Scan for the cell matching the given text and deliver its [X, Y] coordinate at center. 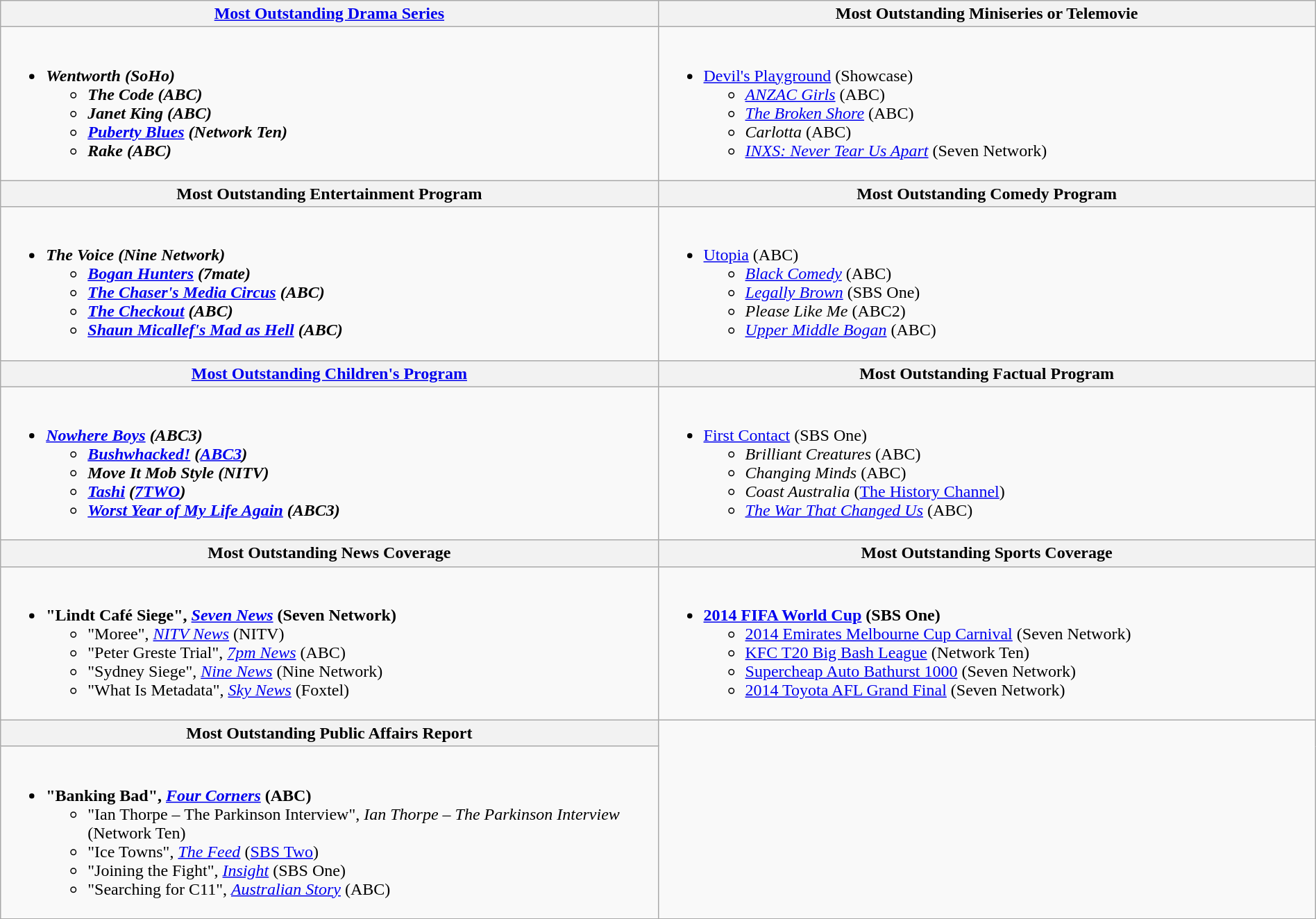
Most Outstanding Public Affairs Report [329, 733]
Most Outstanding Comedy Program [987, 194]
Most Outstanding News Coverage [329, 553]
Most Outstanding Entertainment Program [329, 194]
Most Outstanding Factual Program [987, 373]
Most Outstanding Children's Program [329, 373]
Wentworth (SoHo)The Code (ABC)Janet King (ABC)Puberty Blues (Network Ten)Rake (ABC) [329, 104]
The Voice (Nine Network)Bogan Hunters (7mate)The Chaser's Media Circus (ABC)The Checkout (ABC)Shaun Micallef's Mad as Hell (ABC) [329, 283]
Most Outstanding Miniseries or Telemovie [987, 14]
Most Outstanding Drama Series [329, 14]
Most Outstanding Sports Coverage [987, 553]
First Contact (SBS One)Brilliant Creatures (ABC)Changing Minds (ABC)Coast Australia (The History Channel)The War That Changed Us (ABC) [987, 464]
Devil's Playground (Showcase)ANZAC Girls (ABC)The Broken Shore (ABC)Carlotta (ABC)INXS: Never Tear Us Apart (Seven Network) [987, 104]
Nowhere Boys (ABC3)Bushwhacked! (ABC3)Move It Mob Style (NITV)Tashi (7TWO)Worst Year of My Life Again (ABC3) [329, 464]
Utopia (ABC)Black Comedy (ABC)Legally Brown (SBS One)Please Like Me (ABC2)Upper Middle Bogan (ABC) [987, 283]
